Detect which cell encompasses the target text, then output its (x, y) center coordinate. 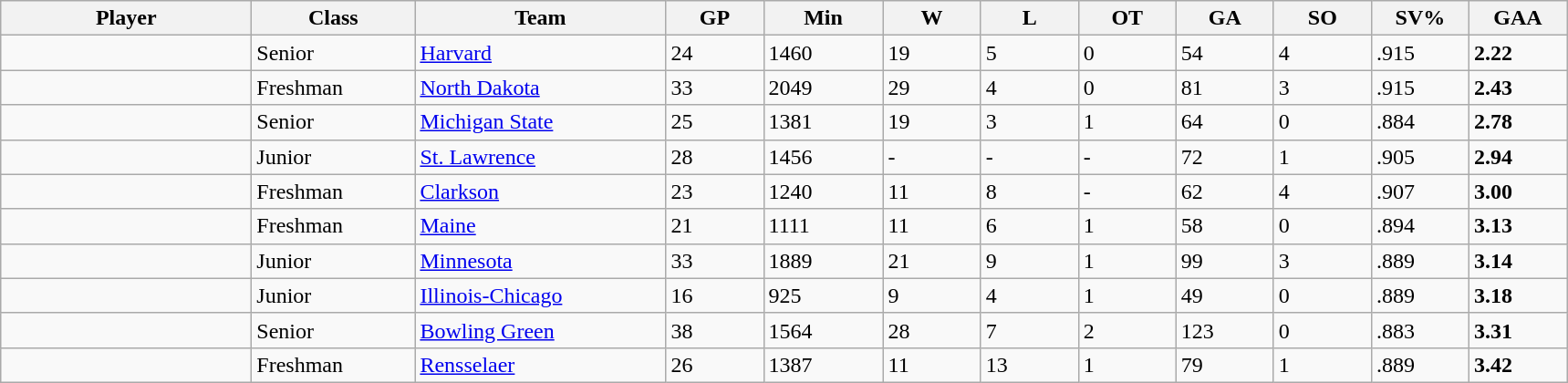
Rensselaer (540, 365)
3.42 (1518, 365)
.907 (1419, 191)
3.00 (1518, 191)
Maine (540, 226)
123 (1224, 330)
SV% (1419, 18)
2.22 (1518, 53)
1460 (823, 53)
.883 (1419, 330)
62 (1224, 191)
2.94 (1518, 157)
OT (1127, 18)
54 (1224, 53)
1564 (823, 330)
L (1029, 18)
GP (715, 18)
Bowling Green (540, 330)
2.78 (1518, 122)
Harvard (540, 53)
58 (1224, 226)
Michigan State (540, 122)
925 (823, 295)
23 (715, 191)
St. Lawrence (540, 157)
Illinois-Chicago (540, 295)
.884 (1419, 122)
1381 (823, 122)
GAA (1518, 18)
Player (126, 18)
81 (1224, 88)
W (932, 18)
38 (715, 330)
1387 (823, 365)
1111 (823, 226)
SO (1323, 18)
3.18 (1518, 295)
2 (1127, 330)
.894 (1419, 226)
5 (1029, 53)
.905 (1419, 157)
Clarkson (540, 191)
Minnesota (540, 261)
1240 (823, 191)
7 (1029, 330)
3.31 (1518, 330)
26 (715, 365)
Min (823, 18)
Team (540, 18)
3.14 (1518, 261)
6 (1029, 226)
GA (1224, 18)
1456 (823, 157)
1889 (823, 261)
Class (334, 18)
64 (1224, 122)
3.13 (1518, 226)
8 (1029, 191)
99 (1224, 261)
2049 (823, 88)
13 (1029, 365)
29 (932, 88)
49 (1224, 295)
25 (715, 122)
79 (1224, 365)
72 (1224, 157)
24 (715, 53)
16 (715, 295)
North Dakota (540, 88)
2.43 (1518, 88)
